Extract the [X, Y] coordinate from the center of the cell holding the provided text.  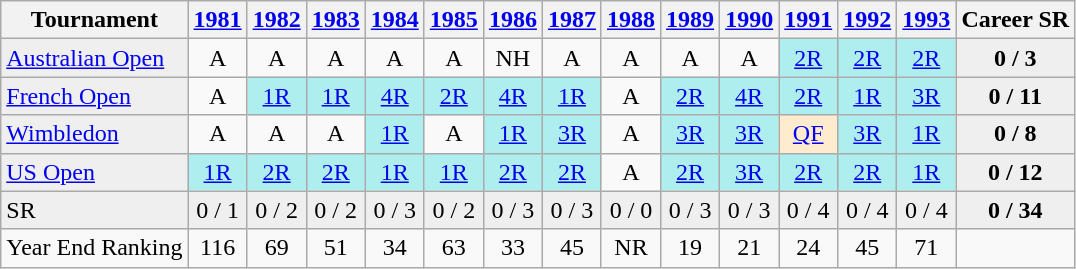
0 / 34 [1016, 210]
QF [808, 134]
French Open [94, 96]
19 [690, 248]
SR [94, 210]
US Open [94, 172]
Australian Open [94, 58]
NR [630, 248]
1989 [690, 20]
1990 [750, 20]
0 / 0 [630, 210]
1993 [926, 20]
1983 [336, 20]
1987 [572, 20]
1988 [630, 20]
1982 [276, 20]
1992 [868, 20]
1981 [218, 20]
63 [454, 248]
0 / 1 [218, 210]
51 [336, 248]
0 / 11 [1016, 96]
69 [276, 248]
1991 [808, 20]
Career SR [1016, 20]
Tournament [94, 20]
116 [218, 248]
1985 [454, 20]
33 [512, 248]
1984 [394, 20]
71 [926, 248]
21 [750, 248]
Wimbledon [94, 134]
0 / 8 [1016, 134]
34 [394, 248]
0 / 12 [1016, 172]
NH [512, 58]
24 [808, 248]
Year End Ranking [94, 248]
1986 [512, 20]
